Extract the [x, y] coordinate from the center of the cell holding the provided text.  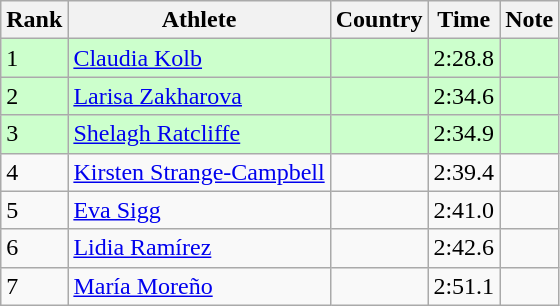
2:41.0 [464, 210]
Kirsten Strange-Campbell [199, 172]
2:42.6 [464, 248]
2:28.8 [464, 58]
2:34.9 [464, 134]
1 [34, 58]
Athlete [199, 20]
María Moreño [199, 286]
Larisa Zakharova [199, 96]
6 [34, 248]
Eva Sigg [199, 210]
Lidia Ramírez [199, 248]
Shelagh Ratcliffe [199, 134]
3 [34, 134]
Country [379, 20]
2 [34, 96]
Time [464, 20]
2:39.4 [464, 172]
5 [34, 210]
Claudia Kolb [199, 58]
2:51.1 [464, 286]
Rank [34, 20]
2:34.6 [464, 96]
4 [34, 172]
Note [530, 20]
7 [34, 286]
